For the text-containing cell, return its midpoint in (x, y) coordinate format. 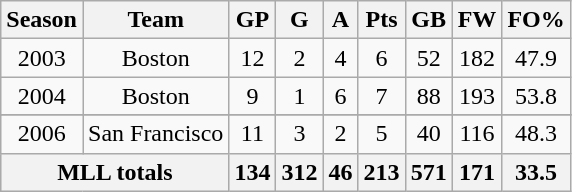
171 (477, 172)
40 (428, 134)
GB (428, 20)
2006 (42, 134)
134 (252, 172)
193 (477, 96)
FO% (536, 20)
182 (477, 58)
2004 (42, 96)
3 (300, 134)
571 (428, 172)
Team (155, 20)
Pts (382, 20)
FW (477, 20)
5 (382, 134)
88 (428, 96)
San Francisco (155, 134)
46 (340, 172)
11 (252, 134)
MLL totals (115, 172)
GP (252, 20)
213 (382, 172)
52 (428, 58)
1 (300, 96)
53.8 (536, 96)
48.3 (536, 134)
7 (382, 96)
12 (252, 58)
2003 (42, 58)
47.9 (536, 58)
G (300, 20)
33.5 (536, 172)
4 (340, 58)
Season (42, 20)
A (340, 20)
116 (477, 134)
312 (300, 172)
9 (252, 96)
